From the cell containing the given text, extract its center point as [x, y] coordinate. 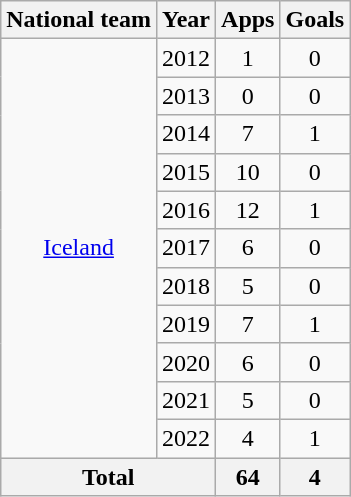
2012 [186, 58]
National team [79, 20]
2019 [186, 324]
2017 [186, 248]
2016 [186, 210]
2020 [186, 362]
Iceland [79, 248]
Total [108, 477]
Goals [315, 20]
2015 [186, 172]
2021 [186, 400]
Year [186, 20]
2013 [186, 96]
12 [248, 210]
2014 [186, 134]
10 [248, 172]
64 [248, 477]
Apps [248, 20]
2022 [186, 438]
2018 [186, 286]
